Extract the [X, Y] coordinate from the center of the cell holding the provided text.  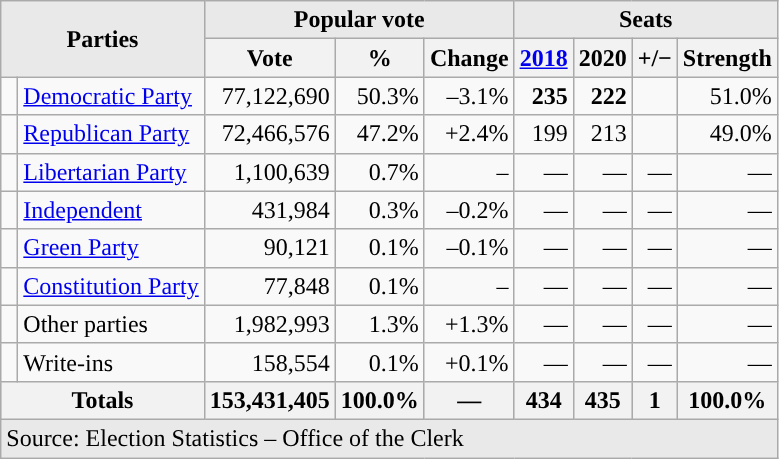
50.3% [380, 96]
213 [602, 134]
153,431,405 [270, 400]
Republican Party [111, 134]
Libertarian Party [111, 172]
+2.4% [469, 134]
158,554 [270, 362]
Green Party [111, 248]
1,100,639 [270, 172]
% [380, 58]
47.2% [380, 134]
Strength [727, 58]
+/− [654, 58]
Change [469, 58]
435 [602, 400]
1.3% [380, 324]
Totals [102, 400]
+0.1% [469, 362]
0.7% [380, 172]
Popular vote [359, 20]
434 [544, 400]
Independent [111, 210]
77,122,690 [270, 96]
2020 [602, 58]
49.0% [727, 134]
72,466,576 [270, 134]
Vote [270, 58]
–3.1% [469, 96]
431,984 [270, 210]
2018 [544, 58]
1 [654, 400]
–0.1% [469, 248]
Source: Election Statistics – Office of the Clerk [390, 438]
+1.3% [469, 324]
222 [602, 96]
Seats [646, 20]
Write-ins [111, 362]
199 [544, 134]
Other parties [111, 324]
90,121 [270, 248]
77,848 [270, 286]
1,982,993 [270, 324]
Parties [102, 39]
0.3% [380, 210]
51.0% [727, 96]
Democratic Party [111, 96]
–0.2% [469, 210]
Constitution Party [111, 286]
235 [544, 96]
